Identify which cell holds the provided text, then report its [x, y] central coordinate. 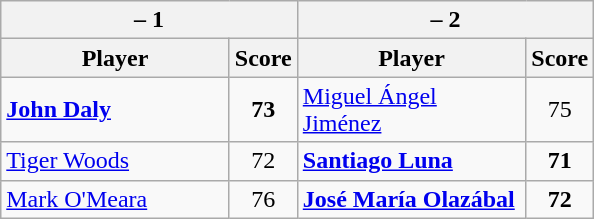
71 [560, 161]
Tiger Woods [116, 161]
José María Olazábal [412, 199]
– 2 [446, 20]
– 1 [150, 20]
Santiago Luna [412, 161]
Miguel Ángel Jiménez [412, 110]
John Daly [116, 110]
Mark O'Meara [116, 199]
73 [263, 110]
76 [263, 199]
75 [560, 110]
